Detect which cell encompasses the target text, then output its [x, y] center coordinate. 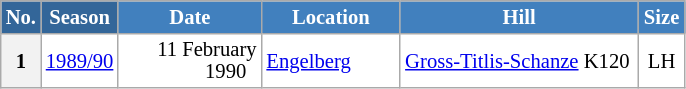
Size [662, 16]
Engelberg [330, 60]
No. [21, 16]
LH [662, 60]
Date [190, 16]
Location [330, 16]
11 February 1990 [190, 60]
1989/90 [80, 60]
Hill [519, 16]
1 [21, 60]
Season [80, 16]
Gross-Titlis-Schanze K120 [519, 60]
